Locate the cell with the specified text and output its (X, Y) center coordinate. 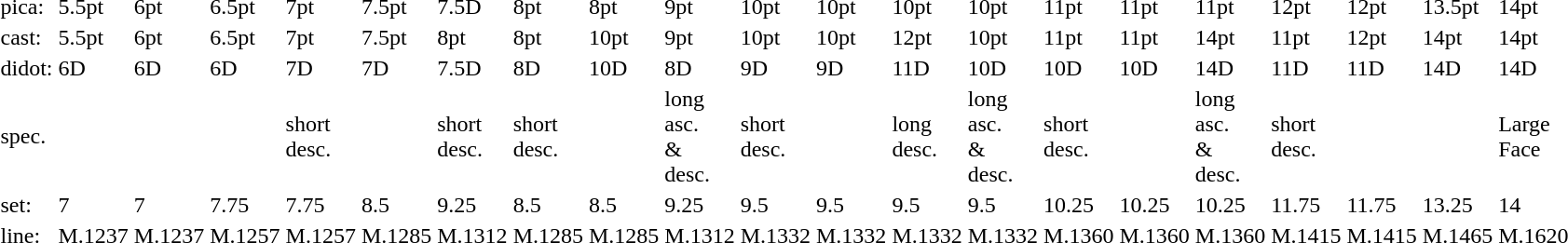
7pt (320, 37)
13.25 (1457, 205)
9pt (700, 37)
longdesc. (927, 136)
5.5pt (93, 37)
7.5pt (396, 37)
6.5pt (245, 37)
6pt (169, 37)
7.5D (472, 68)
